Locate the cell with the specified text and output its [X, Y] center coordinate. 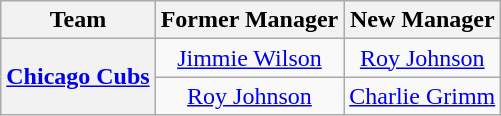
Chicago Cubs [78, 77]
Team [78, 20]
Charlie Grimm [422, 96]
Former Manager [250, 20]
Jimmie Wilson [250, 58]
New Manager [422, 20]
